For the text-containing cell, return its midpoint in (x, y) coordinate format. 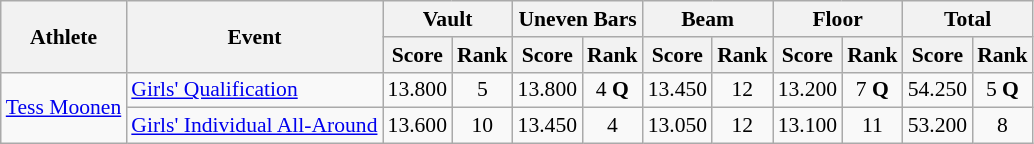
10 (482, 126)
5 Q (1002, 90)
Vault (448, 19)
13.200 (808, 90)
Girls' Qualification (254, 90)
4 Q (612, 90)
Uneven Bars (578, 19)
Beam (708, 19)
Floor (838, 19)
5 (482, 90)
Tess Moonen (64, 108)
13.050 (678, 126)
Girls' Individual All-Around (254, 126)
13.600 (418, 126)
Total (968, 19)
4 (612, 126)
53.200 (938, 126)
Athlete (64, 36)
Event (254, 36)
54.250 (938, 90)
13.100 (808, 126)
11 (872, 126)
8 (1002, 126)
7 Q (872, 90)
